Determine the (x, y) coordinate at the center of the cell enclosing the given text.  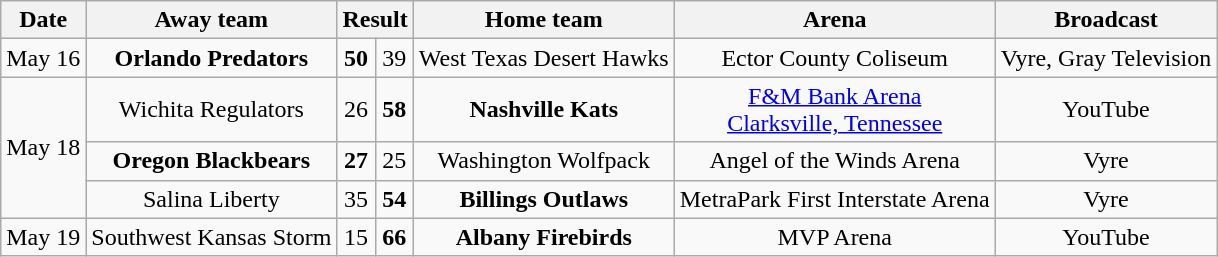
50 (356, 58)
MetraPark First Interstate Arena (834, 199)
26 (356, 110)
F&M Bank ArenaClarksville, Tennessee (834, 110)
Washington Wolfpack (544, 161)
35 (356, 199)
Wichita Regulators (212, 110)
25 (394, 161)
66 (394, 237)
Away team (212, 20)
Nashville Kats (544, 110)
Orlando Predators (212, 58)
West Texas Desert Hawks (544, 58)
Billings Outlaws (544, 199)
May 16 (44, 58)
Date (44, 20)
Arena (834, 20)
Result (375, 20)
MVP Arena (834, 237)
May 18 (44, 148)
Vyre, Gray Television (1106, 58)
Broadcast (1106, 20)
Southwest Kansas Storm (212, 237)
58 (394, 110)
54 (394, 199)
39 (394, 58)
Albany Firebirds (544, 237)
Home team (544, 20)
Oregon Blackbears (212, 161)
27 (356, 161)
Angel of the Winds Arena (834, 161)
15 (356, 237)
Ector County Coliseum (834, 58)
Salina Liberty (212, 199)
May 19 (44, 237)
